Extract the (x, y) coordinate from the center of the cell holding the provided text.  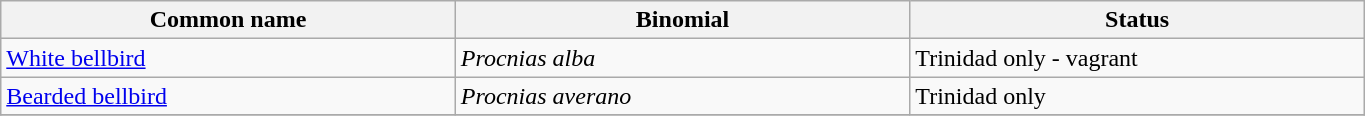
Procnias averano (682, 96)
Trinidad only (1138, 96)
Status (1138, 20)
Common name (228, 20)
Bearded bellbird (228, 96)
Binomial (682, 20)
Procnias alba (682, 58)
White bellbird (228, 58)
Trinidad only - vagrant (1138, 58)
